Provide the [X, Y] coordinate of the cell's center where the given text is located.  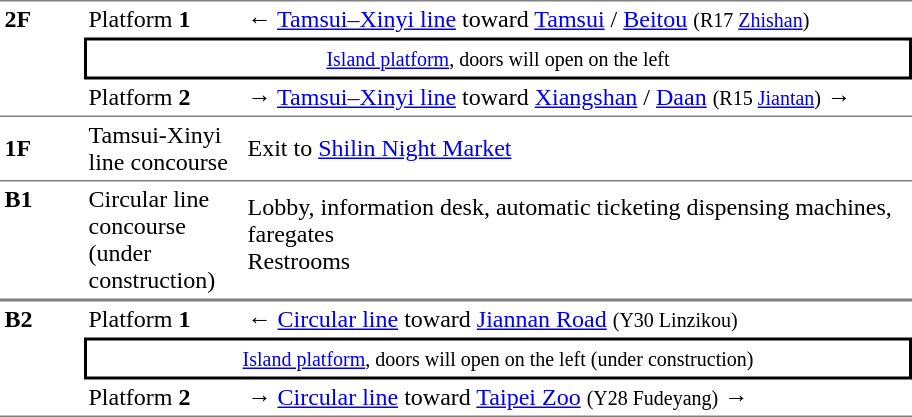
2F [42, 58]
B2 [42, 358]
→ Tamsui–Xinyi line toward Xiangshan / Daan (R15 Jiantan) → [578, 99]
Lobby, information desk, automatic ticketing dispensing machines, faregatesRestrooms [578, 235]
B1 [42, 241]
Circular line concourse (under construction) [164, 241]
Exit to Shilin Night Market [578, 149]
Tamsui-Xinyi line concourse [164, 149]
1F [42, 149]
Island platform, doors will open on the left (under construction) [498, 359]
← Tamsui–Xinyi line toward Tamsui / Beitou (R17 Zhishan) [578, 19]
← Circular line toward Jiannan Road (Y30 Linzikou) [578, 319]
Platform 2 [164, 99]
Island platform, doors will open on the left [498, 59]
